Locate the cell with the specified text and output its (X, Y) center coordinate. 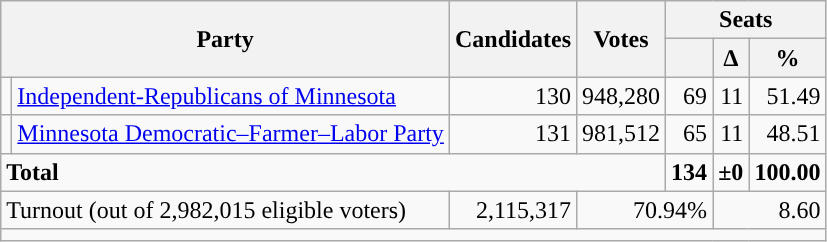
51.49 (788, 96)
Minnesota Democratic–Farmer–Labor Party (231, 134)
100.00 (788, 172)
Party (226, 39)
948,280 (622, 96)
70.94% (645, 210)
8.60 (770, 210)
48.51 (788, 134)
Candidates (512, 39)
Independent-Republicans of Minnesota (231, 96)
69 (690, 96)
981,512 (622, 134)
130 (512, 96)
Turnout (out of 2,982,015 eligible voters) (226, 210)
Votes (622, 39)
2,115,317 (512, 210)
Total (334, 172)
% (788, 58)
65 (690, 134)
131 (512, 134)
±0 (731, 172)
134 (690, 172)
Seats (746, 20)
∆ (731, 58)
